Find where the given text appears and provide that cell's center as (X, Y) coordinate. 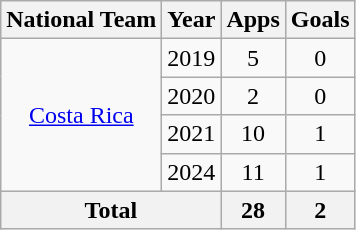
Apps (253, 20)
5 (253, 58)
Total (111, 210)
Goals (320, 20)
2021 (192, 134)
2024 (192, 172)
Year (192, 20)
28 (253, 210)
Costa Rica (82, 115)
11 (253, 172)
2019 (192, 58)
10 (253, 134)
National Team (82, 20)
2020 (192, 96)
